For the text-containing cell, return its midpoint in (X, Y) coordinate format. 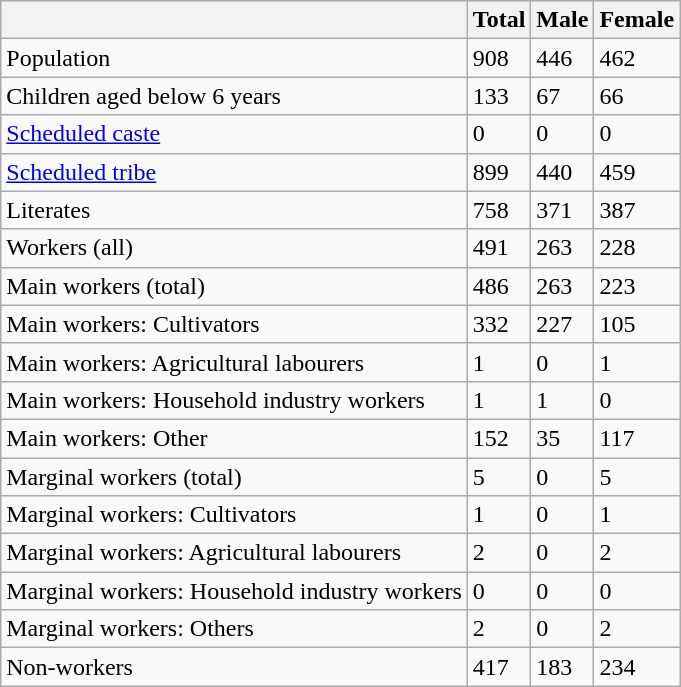
Children aged below 6 years (234, 96)
Workers (all) (234, 248)
387 (637, 210)
Scheduled tribe (234, 172)
105 (637, 324)
Male (562, 20)
491 (499, 248)
459 (637, 172)
183 (562, 667)
Main workers: Household industry workers (234, 400)
227 (562, 324)
234 (637, 667)
Marginal workers: Cultivators (234, 515)
Scheduled caste (234, 134)
Main workers: Cultivators (234, 324)
35 (562, 438)
899 (499, 172)
66 (637, 96)
Main workers: Other (234, 438)
446 (562, 58)
462 (637, 58)
417 (499, 667)
228 (637, 248)
117 (637, 438)
908 (499, 58)
133 (499, 96)
486 (499, 286)
Non-workers (234, 667)
152 (499, 438)
Literates (234, 210)
Marginal workers: Others (234, 629)
371 (562, 210)
332 (499, 324)
758 (499, 210)
Total (499, 20)
Marginal workers (total) (234, 477)
Main workers (total) (234, 286)
Marginal workers: Agricultural labourers (234, 553)
Population (234, 58)
67 (562, 96)
Marginal workers: Household industry workers (234, 591)
Female (637, 20)
Main workers: Agricultural labourers (234, 362)
223 (637, 286)
440 (562, 172)
